For the text-containing cell, return its midpoint in (X, Y) coordinate format. 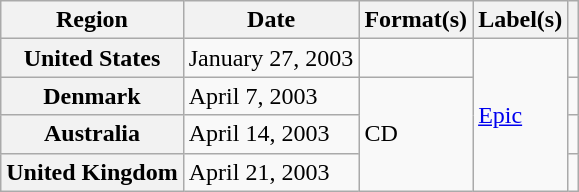
Format(s) (416, 20)
April 7, 2003 (271, 96)
January 27, 2003 (271, 58)
Australia (92, 134)
Region (92, 20)
United States (92, 58)
April 14, 2003 (271, 134)
United Kingdom (92, 172)
Epic (520, 115)
Date (271, 20)
Denmark (92, 96)
CD (416, 134)
April 21, 2003 (271, 172)
Label(s) (520, 20)
